Determine the [x, y] coordinate at the center of the cell enclosing the given text.  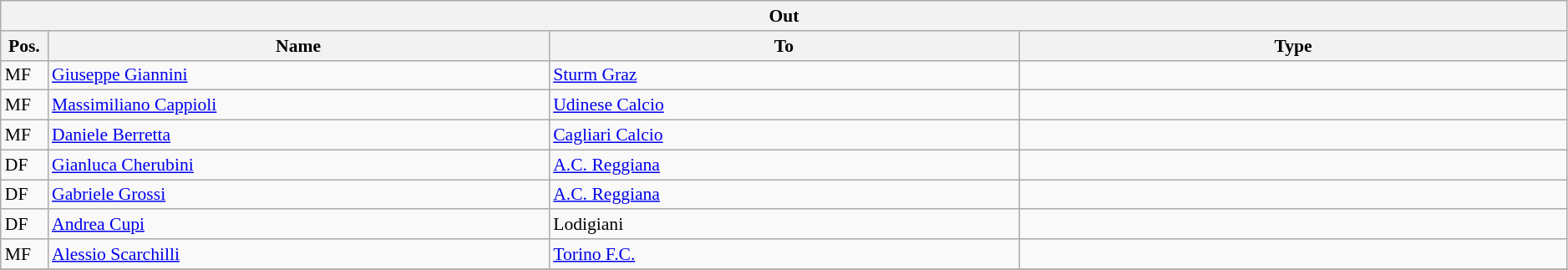
To [784, 46]
Pos. [24, 46]
Out [784, 16]
Andrea Cupi [298, 225]
Sturm Graz [784, 75]
Gianluca Cherubini [298, 165]
Udinese Calcio [784, 105]
Massimiliano Cappioli [298, 105]
Torino F.C. [784, 254]
Gabriele Grossi [298, 195]
Type [1293, 46]
Lodigiani [784, 225]
Alessio Scarchilli [298, 254]
Daniele Berretta [298, 135]
Name [298, 46]
Giuseppe Giannini [298, 75]
Cagliari Calcio [784, 135]
